Find where the given text appears and provide that cell's center as [X, Y] coordinate. 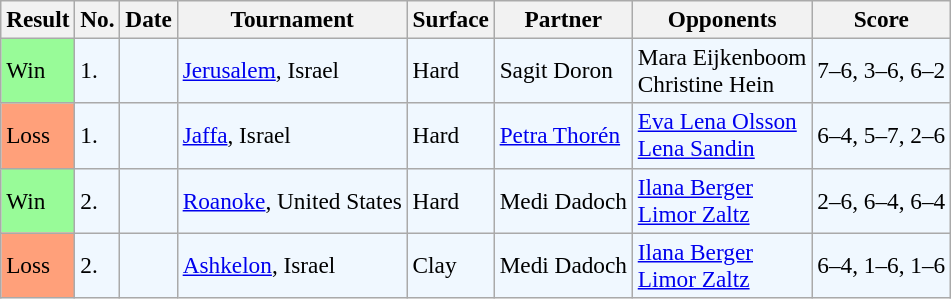
7–6, 3–6, 6–2 [882, 70]
No. [98, 19]
Date [148, 19]
2–6, 6–4, 6–4 [882, 200]
Petra Thorén [563, 136]
Mara Eijkenboom Christine Hein [722, 70]
Surface [450, 19]
Clay [450, 264]
Result [38, 19]
6–4, 1–6, 1–6 [882, 264]
Partner [563, 19]
6–4, 5–7, 2–6 [882, 136]
Jaffa, Israel [292, 136]
Eva Lena Olsson Lena Sandin [722, 136]
Jerusalem, Israel [292, 70]
Sagit Doron [563, 70]
Roanoke, United States [292, 200]
Tournament [292, 19]
Ashkelon, Israel [292, 264]
Score [882, 19]
Opponents [722, 19]
